Return (X, Y) of the center of cell containing provided text 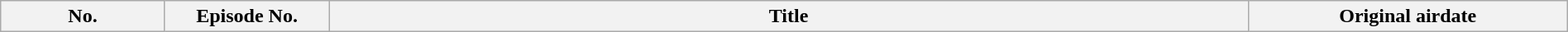
No. (83, 16)
Original airdate (1408, 16)
Title (789, 16)
Episode No. (246, 16)
